Determine the [X, Y] coordinate at the center of the cell enclosing the given text.  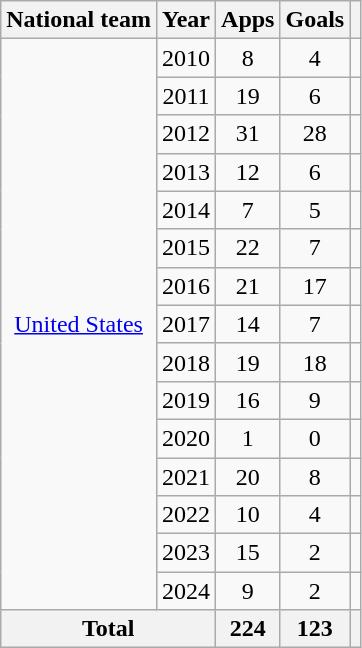
2011 [186, 96]
2024 [186, 591]
22 [248, 248]
2015 [186, 248]
12 [248, 172]
16 [248, 400]
17 [315, 286]
Apps [248, 20]
2017 [186, 324]
2023 [186, 553]
10 [248, 515]
2022 [186, 515]
2019 [186, 400]
14 [248, 324]
2013 [186, 172]
20 [248, 477]
2014 [186, 210]
31 [248, 134]
2020 [186, 438]
15 [248, 553]
National team [79, 20]
123 [315, 629]
28 [315, 134]
2021 [186, 477]
0 [315, 438]
2016 [186, 286]
2018 [186, 362]
21 [248, 286]
5 [315, 210]
2010 [186, 58]
224 [248, 629]
Year [186, 20]
1 [248, 438]
United States [79, 324]
2012 [186, 134]
Total [108, 629]
18 [315, 362]
Goals [315, 20]
